Pinpoint the cell where the given text exists, returning its (x, y) midpoint coordinate. 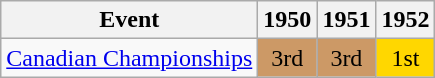
1951 (346, 20)
1st (406, 58)
Canadian Championships (130, 58)
Event (130, 20)
1952 (406, 20)
1950 (288, 20)
